Determine the [X, Y] coordinate at the center of the cell enclosing the given text.  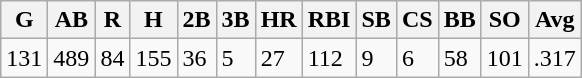
H [154, 20]
Avg [554, 20]
84 [112, 58]
HR [278, 20]
SB [376, 20]
G [24, 20]
101 [504, 58]
5 [236, 58]
131 [24, 58]
SO [504, 20]
BB [460, 20]
6 [417, 58]
2B [196, 20]
36 [196, 58]
155 [154, 58]
58 [460, 58]
3B [236, 20]
RBI [329, 20]
.317 [554, 58]
112 [329, 58]
R [112, 20]
AB [72, 20]
9 [376, 58]
CS [417, 20]
27 [278, 58]
489 [72, 58]
